Determine the (x, y) coordinate at the center of the cell enclosing the given text.  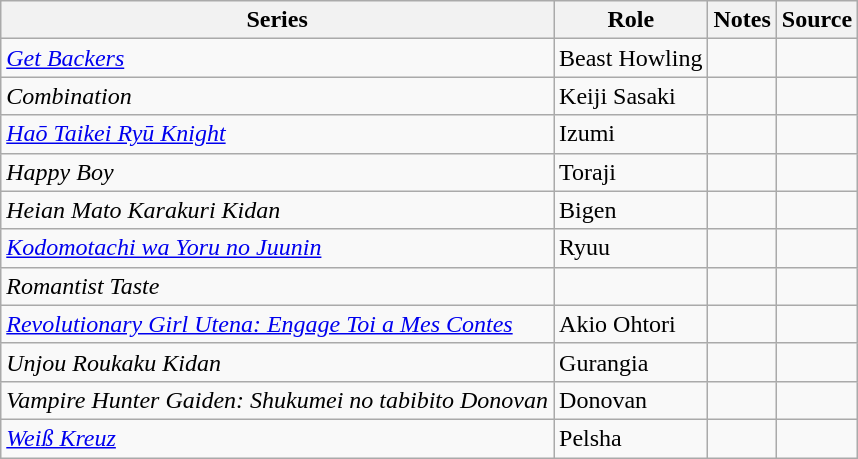
Izumi (631, 134)
Happy Boy (278, 172)
Heian Mato Karakuri Kidan (278, 210)
Pelsha (631, 438)
Notes (742, 20)
Akio Ohtori (631, 324)
Combination (278, 96)
Romantist Taste (278, 286)
Ryuu (631, 248)
Gurangia (631, 362)
Haō Taikei Ryū Knight (278, 134)
Keiji Sasaki (631, 96)
Unjou Roukaku Kidan (278, 362)
Revolutionary Girl Utena: Engage Toi a Mes Contes (278, 324)
Donovan (631, 400)
Kodomotachi wa Yoru no Juunin (278, 248)
Get Backers (278, 58)
Series (278, 20)
Toraji (631, 172)
Role (631, 20)
Beast Howling (631, 58)
Bigen (631, 210)
Weiß Kreuz (278, 438)
Source (816, 20)
Vampire Hunter Gaiden: Shukumei no tabibito Donovan (278, 400)
